Detect which cell encompasses the target text, then output its [x, y] center coordinate. 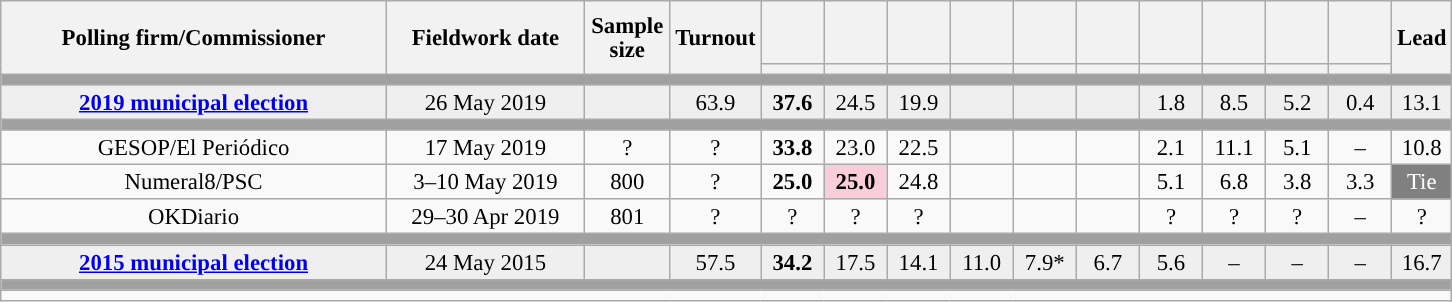
Turnout [716, 38]
63.9 [716, 102]
7.9* [1044, 262]
19.9 [918, 102]
17.5 [856, 262]
13.1 [1422, 102]
34.2 [792, 262]
24.5 [856, 102]
0.4 [1360, 102]
17 May 2019 [485, 148]
6.7 [1108, 262]
24 May 2015 [485, 262]
Sample size [627, 38]
5.2 [1298, 102]
OKDiario [194, 218]
8.5 [1234, 102]
801 [627, 218]
24.8 [918, 182]
5.6 [1170, 262]
33.8 [792, 148]
2.1 [1170, 148]
26 May 2019 [485, 102]
14.1 [918, 262]
Tie [1422, 182]
37.6 [792, 102]
6.8 [1234, 182]
23.0 [856, 148]
1.8 [1170, 102]
GESOP/El Periódico [194, 148]
16.7 [1422, 262]
800 [627, 182]
29–30 Apr 2019 [485, 218]
10.8 [1422, 148]
22.5 [918, 148]
2019 municipal election [194, 102]
Polling firm/Commissioner [194, 38]
3.8 [1298, 182]
57.5 [716, 262]
11.1 [1234, 148]
2015 municipal election [194, 262]
Lead [1422, 38]
11.0 [982, 262]
Fieldwork date [485, 38]
3.3 [1360, 182]
3–10 May 2019 [485, 182]
Numeral8/PSC [194, 182]
